Pinpoint the cell where the given text exists, returning its [x, y] midpoint coordinate. 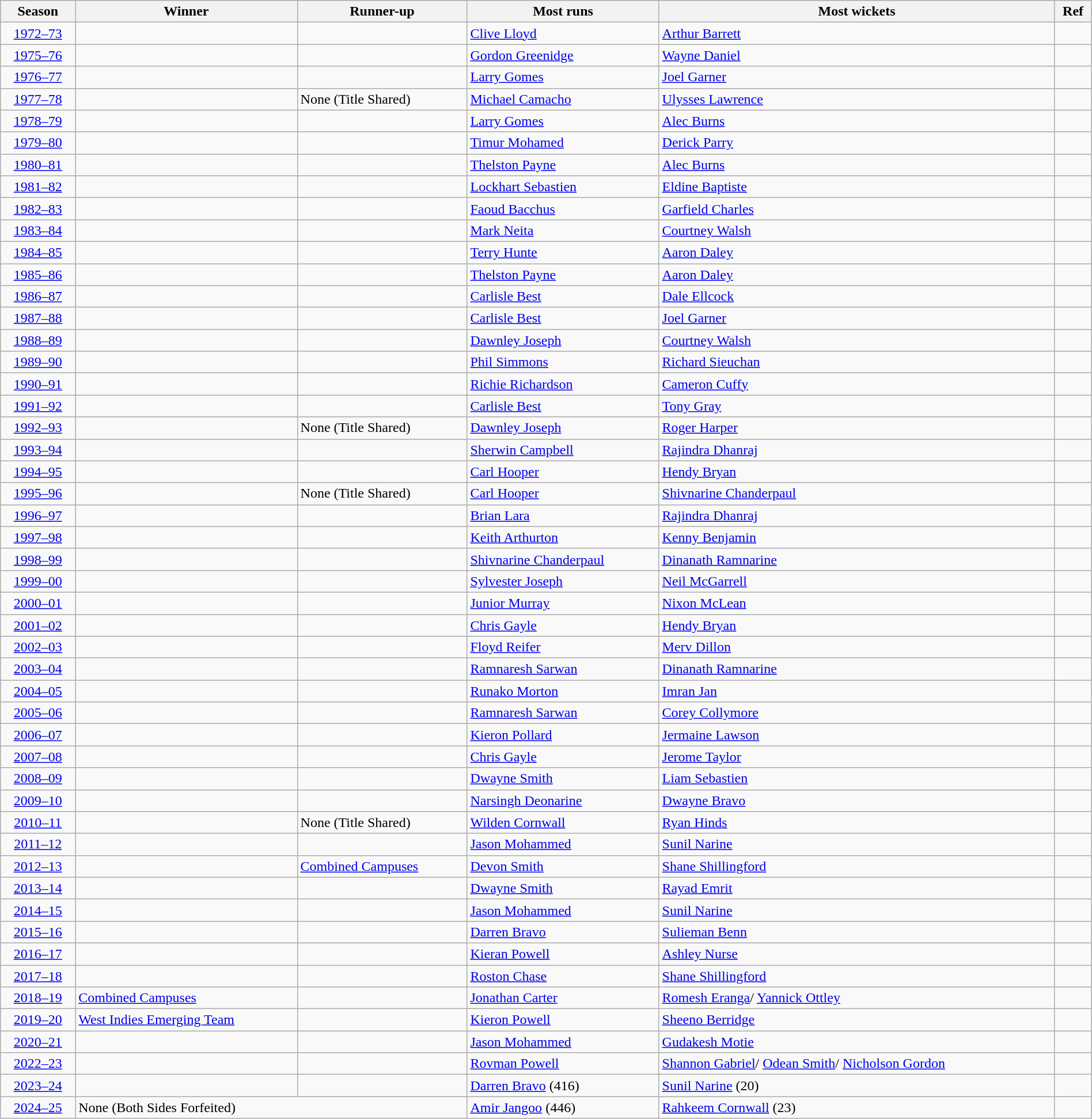
Neil McGarrell [857, 581]
Gudakesh Motie [857, 1042]
Kieron Pollard [563, 735]
Ulysses Lawrence [857, 99]
Runner-up [382, 12]
Darren Bravo (416) [563, 1086]
Liam Sebastien [857, 779]
1982–83 [38, 208]
Floyd Reifer [563, 647]
Faoud Bacchus [563, 208]
Corey Collymore [857, 713]
1985–86 [38, 275]
2022–23 [38, 1064]
Runako Morton [563, 691]
Narsingh Deonarine [563, 801]
1997–98 [38, 537]
1977–78 [38, 99]
1986–87 [38, 297]
Phil Simmons [563, 362]
Sunil Narine (20) [857, 1086]
2014–15 [38, 910]
Roger Harper [857, 428]
Kieran Powell [563, 954]
1996–97 [38, 515]
1990–91 [38, 384]
1992–93 [38, 428]
Kenny Benjamin [857, 537]
Dale Ellcock [857, 297]
Garfield Charles [857, 208]
2008–09 [38, 779]
1984–85 [38, 252]
1987–88 [38, 318]
Most runs [563, 12]
Season [38, 12]
Darren Bravo [563, 932]
Jonathan Carter [563, 998]
Imran Jan [857, 691]
Brian Lara [563, 515]
Nixon McLean [857, 603]
1994–95 [38, 472]
2007–08 [38, 757]
2016–17 [38, 954]
Eldine Baptiste [857, 187]
Terry Hunte [563, 252]
2002–03 [38, 647]
1976–77 [38, 77]
2000–01 [38, 603]
Sherwin Campbell [563, 450]
Dwayne Bravo [857, 801]
Devon Smith [563, 866]
2006–07 [38, 735]
Jermaine Lawson [857, 735]
Keith Arthurton [563, 537]
Michael Camacho [563, 99]
2003–04 [38, 669]
2015–16 [38, 932]
Sheeno Berridge [857, 1020]
Sulieman Benn [857, 932]
Kieron Powell [563, 1020]
1989–90 [38, 362]
1980–81 [38, 165]
Tony Gray [857, 406]
Wilden Cornwall [563, 822]
Sylvester Joseph [563, 581]
2004–05 [38, 691]
Richard Sieuchan [857, 362]
1975–76 [38, 55]
2024–25 [38, 1107]
1979–80 [38, 143]
Rovman Powell [563, 1064]
2023–24 [38, 1086]
1991–92 [38, 406]
Ashley Nurse [857, 954]
None (Both Sides Forfeited) [271, 1107]
Gordon Greenidge [563, 55]
Roston Chase [563, 976]
2018–19 [38, 998]
1981–82 [38, 187]
Wayne Daniel [857, 55]
Rahkeem Cornwall (23) [857, 1107]
Amir Jangoo (446) [563, 1107]
1988–89 [38, 340]
Mark Neita [563, 230]
West Indies Emerging Team [187, 1020]
2011–12 [38, 844]
Ref [1073, 12]
2012–13 [38, 866]
Cameron Cuffy [857, 384]
Most wickets [857, 12]
1972–73 [38, 33]
2020–21 [38, 1042]
2013–14 [38, 888]
1978–79 [38, 121]
Lockhart Sebastien [563, 187]
Romesh Eranga/ Yannick Ottley [857, 998]
1999–00 [38, 581]
Rayad Emrit [857, 888]
Junior Murray [563, 603]
2019–20 [38, 1020]
1993–94 [38, 450]
Shannon Gabriel/ Odean Smith/ Nicholson Gordon [857, 1064]
Ryan Hinds [857, 822]
1998–99 [38, 559]
Merv Dillon [857, 647]
2017–18 [38, 976]
2005–06 [38, 713]
2010–11 [38, 822]
Richie Richardson [563, 384]
1983–84 [38, 230]
Jerome Taylor [857, 757]
Winner [187, 12]
2009–10 [38, 801]
Clive Lloyd [563, 33]
Timur Mohamed [563, 143]
1995–96 [38, 494]
Derick Parry [857, 143]
2001–02 [38, 625]
Arthur Barrett [857, 33]
